Determine the (x, y) coordinate at the center of the cell enclosing the given text.  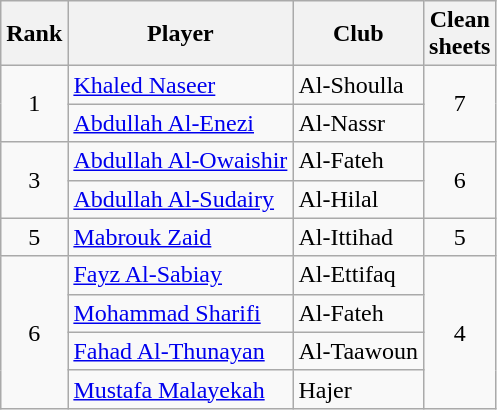
3 (34, 180)
Al-Taawoun (358, 351)
Club (358, 34)
Al-Nassr (358, 123)
Al-Ittihad (358, 237)
Al-Shoulla (358, 85)
Fahad Al-Thunayan (180, 351)
Player (180, 34)
Rank (34, 34)
1 (34, 104)
Abdullah Al-Sudairy (180, 199)
Khaled Naseer (180, 85)
Mabrouk Zaid (180, 237)
Fayz Al-Sabiay (180, 275)
Hajer (358, 389)
Abdullah Al-Enezi (180, 123)
Abdullah Al-Owaishir (180, 161)
7 (460, 104)
4 (460, 332)
Al-Hilal (358, 199)
Al-Ettifaq (358, 275)
Mohammad Sharifi (180, 313)
Cleansheets (460, 34)
Mustafa Malayekah (180, 389)
